Output the (X, Y) coordinate of the center of the cell containing the given text.  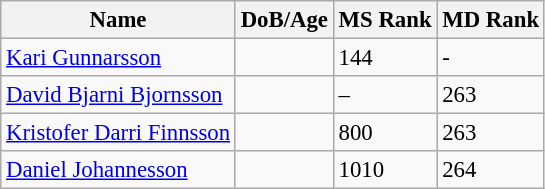
- (490, 58)
DoB/Age (284, 20)
Name (118, 20)
144 (385, 58)
Kristofer Darri Finnsson (118, 133)
Daniel Johannesson (118, 170)
800 (385, 133)
MD Rank (490, 20)
1010 (385, 170)
Kari Gunnarsson (118, 58)
MS Rank (385, 20)
264 (490, 170)
David Bjarni Bjornsson (118, 95)
– (385, 95)
